Determine the [x, y] coordinate at the center of the cell enclosing the given text.  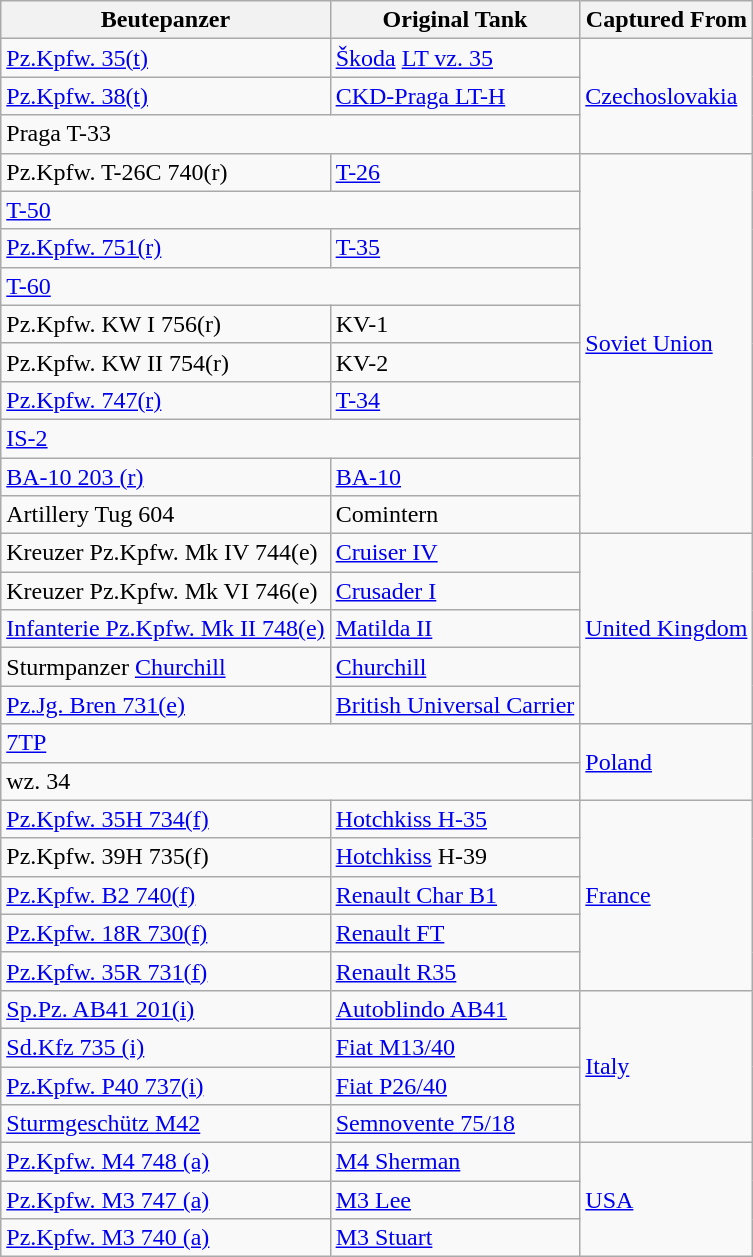
Poland [666, 762]
BA-10 203 (r) [166, 477]
Italy [666, 1066]
Kreuzer Pz.Kpfw. Mk VI 746(e) [166, 591]
Pz.Kpfw. B2 740(f) [166, 895]
Original Tank [455, 20]
Sturmgeschütz M42 [166, 1124]
Pz.Kpfw. 35H 734(f) [166, 819]
Soviet Union [666, 344]
Hotchkiss H-39 [455, 857]
Pz.Kpfw. 18R 730(f) [166, 933]
Comintern [455, 515]
Škoda LT vz. 35 [455, 58]
Renault FT [455, 933]
Pz.Kpfw. 747(r) [166, 400]
Hotchkiss H-35 [455, 819]
Semnovente 75/18 [455, 1124]
T-35 [455, 248]
Sturmpanzer Churchill [166, 667]
Artillery Tug 604 [166, 515]
Pz.Kpfw. 751(r) [166, 248]
Pz.Kpfw. P40 737(i) [166, 1085]
M4 Sherman [455, 1162]
Captured From [666, 20]
Pz.Kpfw. 35R 731(f) [166, 971]
Beutepanzer [166, 20]
Praga T-33 [290, 134]
Matilda II [455, 629]
British Universal Carrier [455, 705]
Pz.Kpfw. 38(t) [166, 96]
Kreuzer Pz.Kpfw. Mk IV 744(e) [166, 553]
United Kingdom [666, 629]
7TP [290, 743]
Sp.Pz. AB41 201(i) [166, 1009]
IS-2 [290, 438]
Autoblindo AB41 [455, 1009]
CKD-Praga LT-H [455, 96]
France [666, 895]
Pz.Kpfw. 39H 735(f) [166, 857]
T-60 [290, 286]
Renault R35 [455, 971]
Fiat M13/40 [455, 1047]
Pz.Kpfw. M4 748 (a) [166, 1162]
Czechoslovakia [666, 96]
Pz.Kpfw. 35(t) [166, 58]
Cruiser IV [455, 553]
T-26 [455, 172]
Infanterie Pz.Kpfw. Mk II 748(e) [166, 629]
KV-1 [455, 324]
KV-2 [455, 362]
T-34 [455, 400]
USA [666, 1200]
M3 Stuart [455, 1238]
BA-10 [455, 477]
Churchill [455, 667]
Fiat P26/40 [455, 1085]
Pz.Kpfw. M3 740 (a) [166, 1238]
Crusader I [455, 591]
Pz.Kpfw. KW I 756(r) [166, 324]
Pz.Kpfw. T-26C 740(r) [166, 172]
T-50 [290, 210]
M3 Lee [455, 1200]
Renault Char B1 [455, 895]
Sd.Kfz 735 (i) [166, 1047]
Pz.Kpfw. KW II 754(r) [166, 362]
wz. 34 [290, 781]
Pz.Kpfw. M3 747 (a) [166, 1200]
Pz.Jg. Bren 731(e) [166, 705]
